From the cell containing the given text, extract its center point as (x, y) coordinate. 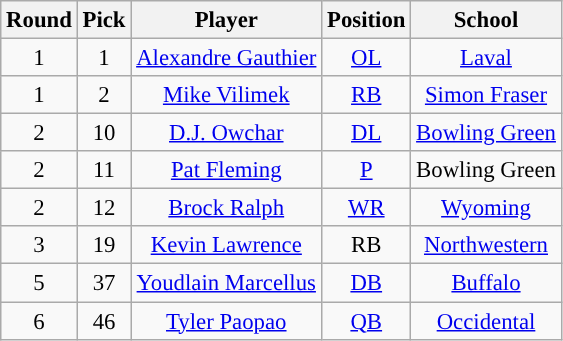
5 (39, 283)
D.J. Owchar (226, 133)
Brock Ralph (226, 208)
10 (104, 133)
Tyler Paopao (226, 321)
Kevin Lawrence (226, 245)
School (486, 20)
46 (104, 321)
Simon Fraser (486, 95)
DB (366, 283)
Round (39, 20)
Player (226, 20)
Buffalo (486, 283)
P (366, 170)
OL (366, 58)
WR (366, 208)
Wyoming (486, 208)
Mike Vilimek (226, 95)
Occidental (486, 321)
Pick (104, 20)
Youdlain Marcellus (226, 283)
19 (104, 245)
6 (39, 321)
3 (39, 245)
Position (366, 20)
Alexandre Gauthier (226, 58)
12 (104, 208)
11 (104, 170)
DL (366, 133)
Northwestern (486, 245)
QB (366, 321)
Laval (486, 58)
37 (104, 283)
Pat Fleming (226, 170)
